Capture the cell that displays the provided text and extract its [X, Y] central coordinate. 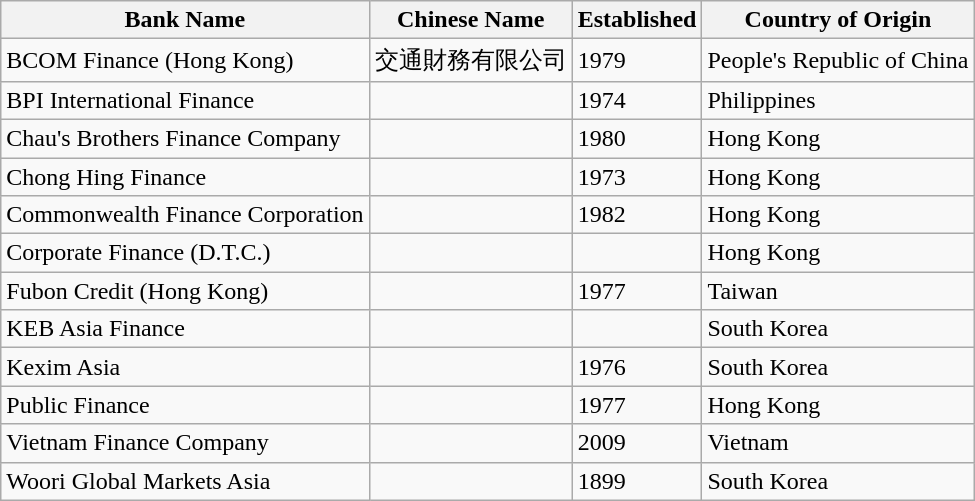
Philippines [838, 100]
Bank Name [185, 20]
Corporate Finance (D.T.C.) [185, 253]
Chinese Name [470, 20]
Public Finance [185, 405]
交通財務有限公司 [470, 60]
Vietnam [838, 443]
BPI International Finance [185, 100]
Fubon Credit (Hong Kong) [185, 291]
Commonwealth Finance Corporation [185, 215]
1979 [637, 60]
Country of Origin [838, 20]
1980 [637, 138]
1976 [637, 367]
1973 [637, 177]
Taiwan [838, 291]
Kexim Asia [185, 367]
Woori Global Markets Asia [185, 481]
BCOM Finance (Hong Kong) [185, 60]
Established [637, 20]
1899 [637, 481]
2009 [637, 443]
KEB Asia Finance [185, 329]
1982 [637, 215]
Chong Hing Finance [185, 177]
People's Republic of China [838, 60]
Chau's Brothers Finance Company [185, 138]
1974 [637, 100]
Vietnam Finance Company [185, 443]
